Extract the [X, Y] coordinate from the center of the cell holding the provided text.  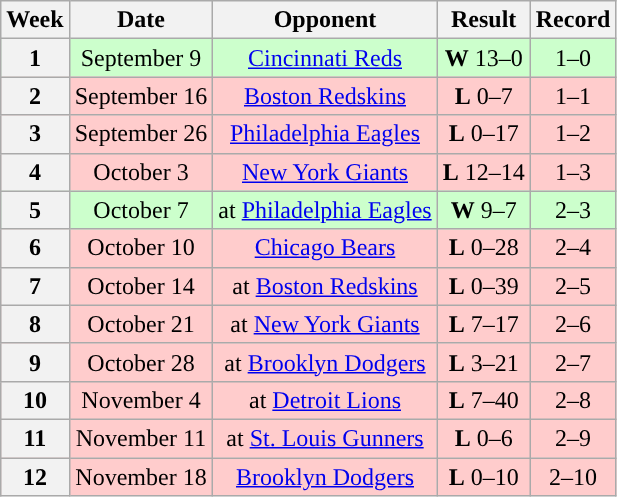
L 3–21 [484, 362]
4 [35, 172]
October 21 [141, 324]
November 11 [141, 438]
L 0–17 [484, 134]
at Brooklyn Dodgers [325, 362]
October 3 [141, 172]
November 18 [141, 477]
Result [484, 20]
W 13–0 [484, 58]
L 7–17 [484, 324]
2–5 [573, 286]
2–10 [573, 477]
November 4 [141, 400]
September 9 [141, 58]
10 [35, 400]
at Boston Redskins [325, 286]
October 14 [141, 286]
8 [35, 324]
2–4 [573, 248]
at Philadelphia Eagles [325, 210]
L 0–6 [484, 438]
Brooklyn Dodgers [325, 477]
September 16 [141, 96]
2–7 [573, 362]
October 28 [141, 362]
L 0–10 [484, 477]
1–2 [573, 134]
7 [35, 286]
1 [35, 58]
2–3 [573, 210]
5 [35, 210]
September 26 [141, 134]
L 0–7 [484, 96]
11 [35, 438]
L 0–39 [484, 286]
Opponent [325, 20]
W 9–7 [484, 210]
Boston Redskins [325, 96]
October 10 [141, 248]
Philadelphia Eagles [325, 134]
L 7–40 [484, 400]
Week [35, 20]
at New York Giants [325, 324]
6 [35, 248]
9 [35, 362]
Chicago Bears [325, 248]
New York Giants [325, 172]
Date [141, 20]
1–3 [573, 172]
12 [35, 477]
1–1 [573, 96]
2 [35, 96]
2–6 [573, 324]
L 0–28 [484, 248]
October 7 [141, 210]
3 [35, 134]
1–0 [573, 58]
at St. Louis Gunners [325, 438]
Record [573, 20]
2–8 [573, 400]
L 12–14 [484, 172]
at Detroit Lions [325, 400]
2–9 [573, 438]
Cincinnati Reds [325, 58]
